Scan for the cell matching the given text and deliver its [x, y] coordinate at center. 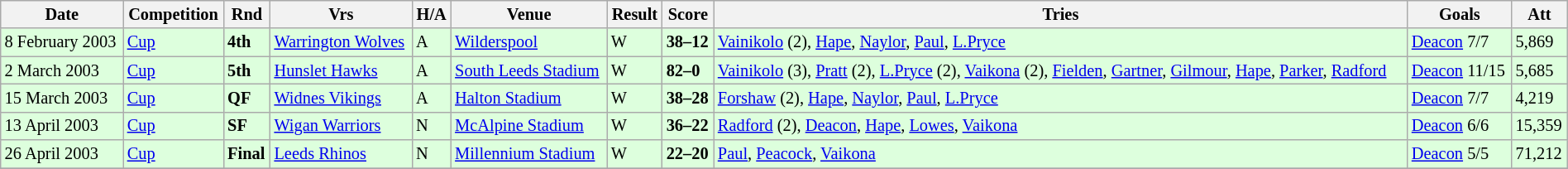
Halton Stadium [529, 98]
Warrington Wolves [342, 42]
36–22 [688, 126]
Forshaw (2), Hape, Naylor, Paul, L.Pryce [1060, 98]
Tries [1060, 14]
Goals [1460, 14]
McAlpine Stadium [529, 126]
38–28 [688, 98]
5,685 [1540, 70]
Score [688, 14]
82–0 [688, 70]
4,219 [1540, 98]
8 February 2003 [62, 42]
5th [246, 70]
Millennium Stadium [529, 154]
SF [246, 126]
Vrs [342, 14]
38–12 [688, 42]
Wigan Warriors [342, 126]
15,359 [1540, 126]
Paul, Peacock, Vaikona [1060, 154]
Widnes Vikings [342, 98]
Deacon 11/15 [1460, 70]
4th [246, 42]
Vainikolo (2), Hape, Naylor, Paul, L.Pryce [1060, 42]
QF [246, 98]
Competition [174, 14]
Radford (2), Deacon, Hape, Lowes, Vaikona [1060, 126]
2 March 2003 [62, 70]
26 April 2003 [62, 154]
15 March 2003 [62, 98]
Vainikolo (3), Pratt (2), L.Pryce (2), Vaikona (2), Fielden, Gartner, Gilmour, Hape, Parker, Radford [1060, 70]
71,212 [1540, 154]
5,869 [1540, 42]
Hunslet Hawks [342, 70]
Result [635, 14]
Rnd [246, 14]
Final [246, 154]
Deacon 6/6 [1460, 126]
Deacon 5/5 [1460, 154]
Wilderspool [529, 42]
Date [62, 14]
Att [1540, 14]
13 April 2003 [62, 126]
Leeds Rhinos [342, 154]
H/A [432, 14]
Venue [529, 14]
22–20 [688, 154]
South Leeds Stadium [529, 70]
